Search for the cell housing the specified text and yield its (x, y) center coordinate. 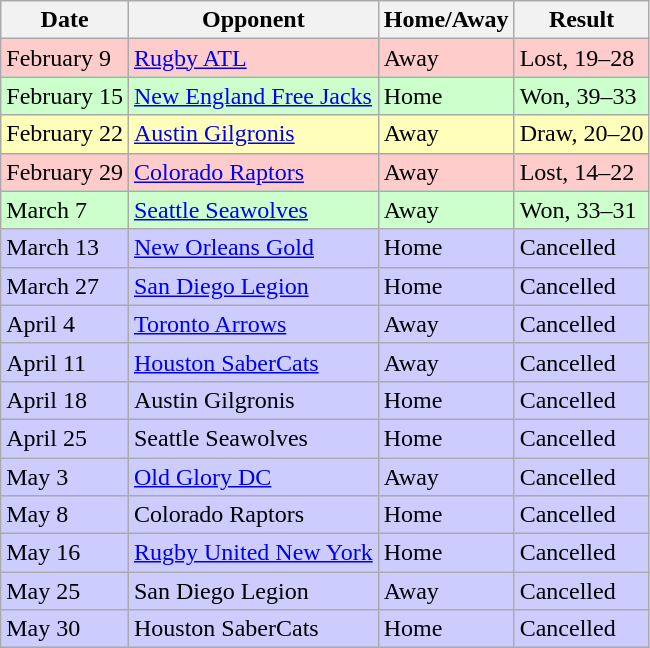
April 25 (65, 438)
April 18 (65, 400)
Won, 39–33 (582, 96)
Won, 33–31 (582, 210)
May 8 (65, 515)
March 13 (65, 248)
Rugby United New York (253, 553)
Date (65, 20)
Draw, 20–20 (582, 134)
New Orleans Gold (253, 248)
May 25 (65, 591)
February 9 (65, 58)
May 16 (65, 553)
May 30 (65, 629)
March 7 (65, 210)
Toronto Arrows (253, 324)
February 22 (65, 134)
Home/Away (446, 20)
March 27 (65, 286)
Rugby ATL (253, 58)
February 15 (65, 96)
February 29 (65, 172)
Opponent (253, 20)
Lost, 19–28 (582, 58)
April 11 (65, 362)
April 4 (65, 324)
Old Glory DC (253, 477)
New England Free Jacks (253, 96)
Lost, 14–22 (582, 172)
May 3 (65, 477)
Result (582, 20)
